Determine the [x, y] coordinate at the center of the cell enclosing the given text.  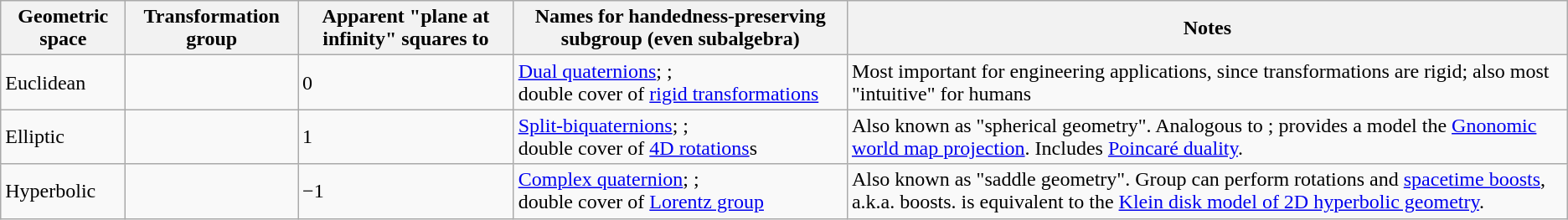
Apparent "plane at infinity" squares to [406, 28]
Notes [1207, 28]
Euclidean [64, 82]
Dual quaternions; ;double cover of rigid transformations [680, 82]
Complex quaternion; ;double cover of Lorentz group [680, 191]
Transformation group [212, 28]
Most important for engineering applications, since transformations are rigid; also most "intuitive" for humans [1207, 82]
Elliptic [64, 137]
Hyperbolic [64, 191]
Split-biquaternions; ;double cover of 4D rotationss [680, 137]
1 [406, 137]
Names for handedness-preserving subgroup (even subalgebra) [680, 28]
0 [406, 82]
Geometric space [64, 28]
Also known as "spherical geometry". Analogous to ; provides a model the Gnonomic world map projection. Includes Poincaré duality. [1207, 137]
−1 [406, 191]
